Return [X, Y] of the center of cell containing provided text 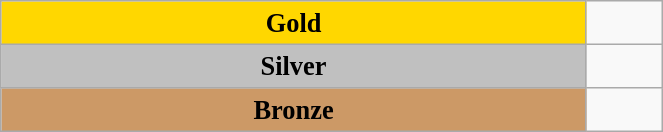
Gold [294, 22]
Bronze [294, 109]
Silver [294, 66]
